Search for the cell housing the specified text and yield its (X, Y) center coordinate. 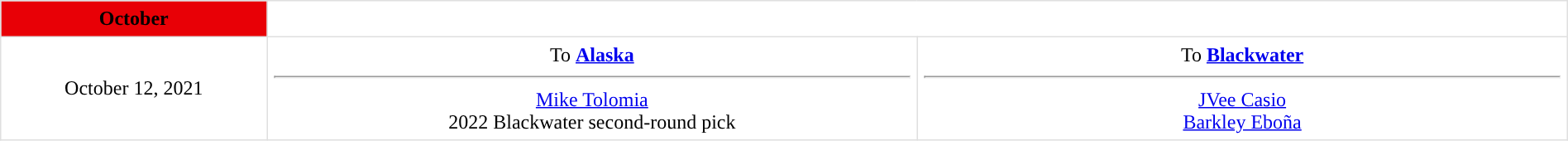
October 12, 2021 (134, 88)
October (134, 19)
To AlaskaMike Tolomia2022 Blackwater second-round pick (592, 88)
To BlackwaterJVee CasioBarkley Eboña (1242, 88)
